Find where the given text appears and provide that cell's center as [X, Y] coordinate. 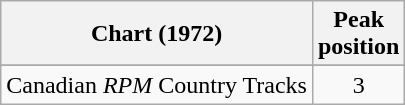
Peakposition [358, 34]
Chart (1972) [157, 34]
Canadian RPM Country Tracks [157, 85]
3 [358, 85]
